Find where the given text appears and provide that cell's center as (x, y) coordinate. 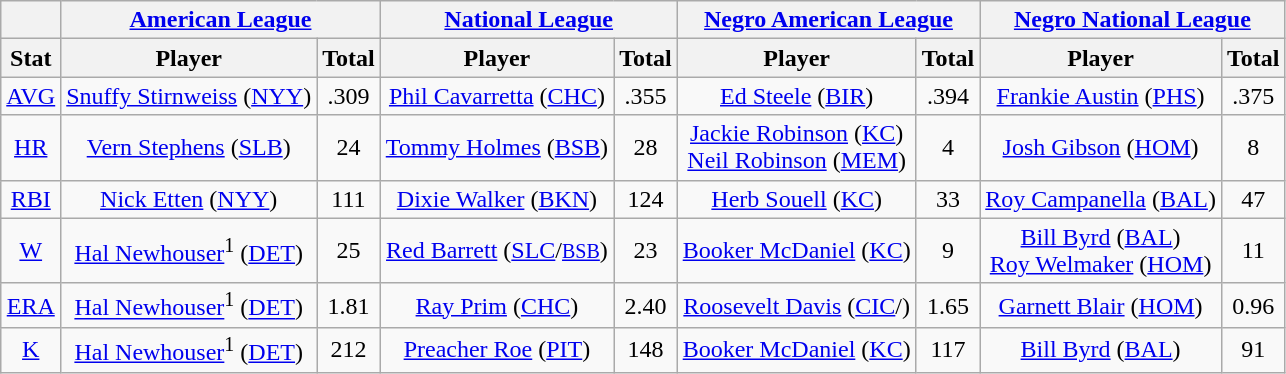
Roosevelt Davis (CIC/) (796, 306)
Negro American League (828, 20)
National League (528, 20)
2.40 (646, 306)
Nick Etten (NYY) (189, 199)
0.96 (1253, 306)
ERA (31, 306)
23 (646, 250)
Herb Souell (KC) (796, 199)
Tommy Holmes (BSB) (496, 148)
1.65 (948, 306)
Bill Byrd (BAL) (1101, 350)
33 (948, 199)
11 (1253, 250)
Ed Steele (BIR) (796, 96)
RBI (31, 199)
148 (646, 350)
Frankie Austin (PHS) (1101, 96)
24 (349, 148)
Negro National League (1132, 20)
.309 (349, 96)
Vern Stephens (SLB) (189, 148)
47 (1253, 199)
American League (221, 20)
Jackie Robinson (KC)Neil Robinson (MEM) (796, 148)
91 (1253, 350)
Dixie Walker (BKN) (496, 199)
212 (349, 350)
.394 (948, 96)
Phil Cavarretta (CHC) (496, 96)
Stat (31, 58)
9 (948, 250)
Snuffy Stirnweiss (NYY) (189, 96)
28 (646, 148)
111 (349, 199)
W (31, 250)
Bill Byrd (BAL)Roy Welmaker (HOM) (1101, 250)
Garnett Blair (HOM) (1101, 306)
124 (646, 199)
AVG (31, 96)
.375 (1253, 96)
1.81 (349, 306)
4 (948, 148)
117 (948, 350)
Ray Prim (CHC) (496, 306)
8 (1253, 148)
Preacher Roe (PIT) (496, 350)
Josh Gibson (HOM) (1101, 148)
HR (31, 148)
Roy Campanella (BAL) (1101, 199)
Red Barrett (SLC/BSB) (496, 250)
K (31, 350)
.355 (646, 96)
25 (349, 250)
